Locate the cell with the specified text and output its [x, y] center coordinate. 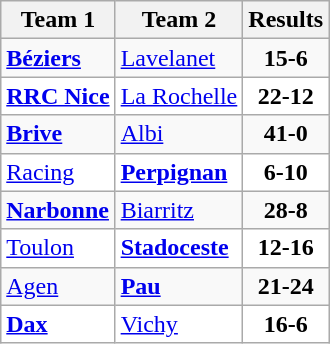
Albi [179, 134]
Toulon [58, 248]
RRC Nice [58, 96]
22-12 [286, 96]
Vichy [179, 324]
Perpignan [179, 172]
28-8 [286, 210]
Agen [58, 286]
41-0 [286, 134]
Narbonne [58, 210]
Brive [58, 134]
6-10 [286, 172]
Pau [179, 286]
12-16 [286, 248]
Stadoceste [179, 248]
15-6 [286, 58]
La Rochelle [179, 96]
Dax [58, 324]
Team 2 [179, 20]
16-6 [286, 324]
Lavelanet [179, 58]
Results [286, 20]
Racing [58, 172]
Biarritz [179, 210]
Béziers [58, 58]
Team 1 [58, 20]
21-24 [286, 286]
